Capture the cell that displays the provided text and extract its (X, Y) central coordinate. 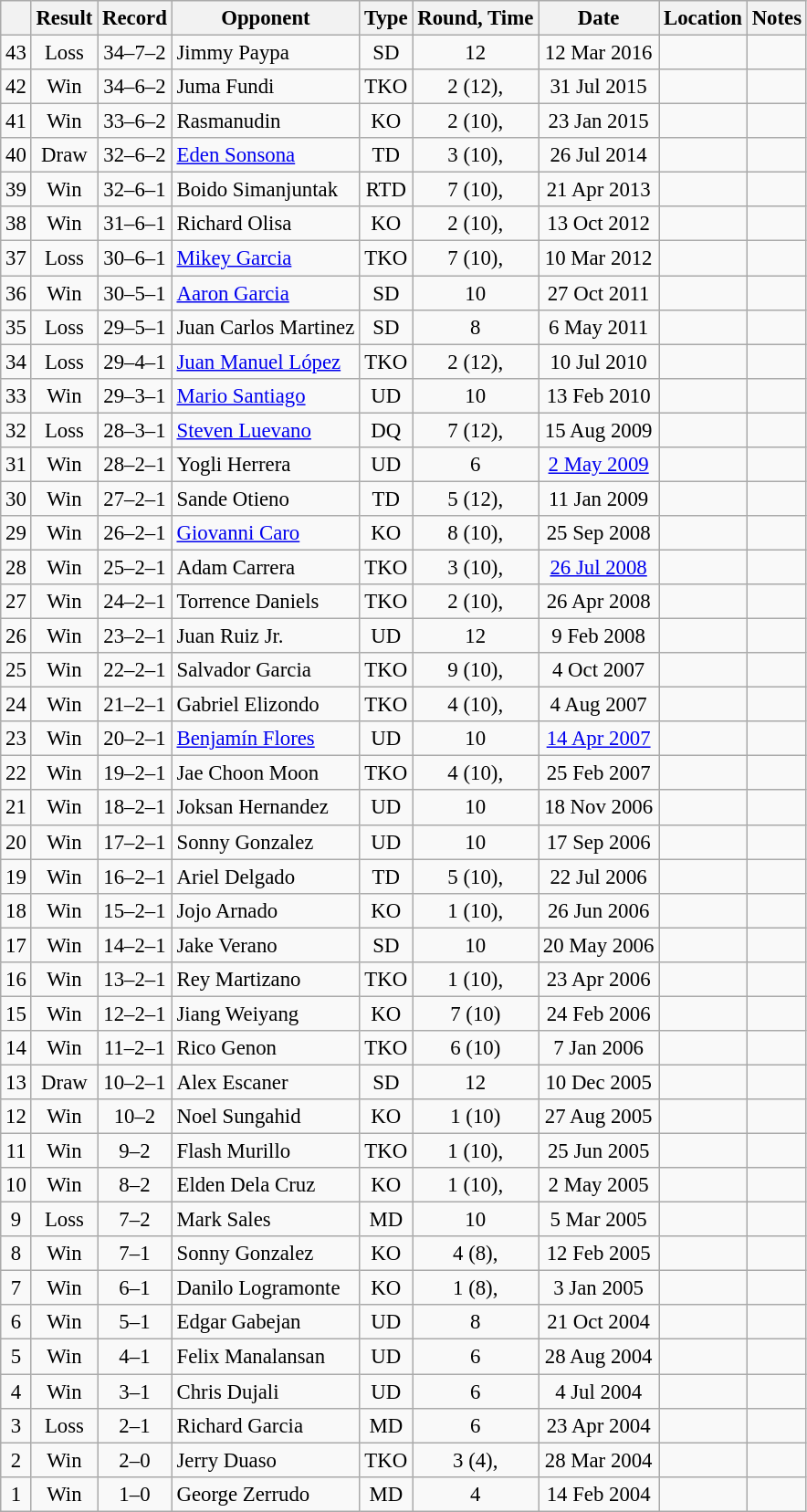
30–6–1 (135, 258)
Richard Olisa (265, 224)
4 Jul 2004 (599, 1391)
34–6–2 (135, 87)
4–1 (135, 1357)
7 (12), (476, 430)
27–2–1 (135, 499)
31 (16, 465)
Notes (776, 18)
35 (16, 327)
26 Jul 2008 (599, 567)
Record (135, 18)
24 Feb 2006 (599, 1013)
Jake Verano (265, 945)
6 (10) (476, 1048)
Danilo Logramonte (265, 1288)
7–2 (135, 1220)
Torrence Daniels (265, 602)
20–2–1 (135, 739)
12–2–1 (135, 1013)
14 Feb 2004 (599, 1494)
14 (16, 1048)
10–2 (135, 1117)
37 (16, 258)
15 Aug 2009 (599, 430)
Salvador Garcia (265, 670)
33 (16, 395)
28 Aug 2004 (599, 1357)
DQ (386, 430)
Boido Simanjuntak (265, 190)
25 Sep 2008 (599, 533)
34 (16, 362)
Chris Dujali (265, 1391)
5 (16, 1357)
30–5–1 (135, 293)
25 (16, 670)
23 Jan 2015 (599, 121)
20 (16, 842)
9–2 (135, 1151)
25–2–1 (135, 567)
31–6–1 (135, 224)
36 (16, 293)
25 Jun 2005 (599, 1151)
Jojo Arnado (265, 910)
21–2–1 (135, 705)
RTD (386, 190)
Juma Fundi (265, 87)
2 May 2005 (599, 1185)
25 Feb 2007 (599, 773)
43 (16, 53)
1–0 (135, 1494)
33–6–2 (135, 121)
27 (16, 602)
39 (16, 190)
1 (10) (476, 1117)
19–2–1 (135, 773)
42 (16, 87)
21 Oct 2004 (599, 1323)
22–2–1 (135, 670)
11 Jan 2009 (599, 499)
8–2 (135, 1185)
26 Jul 2014 (599, 155)
Yogli Herrera (265, 465)
17 Sep 2006 (599, 842)
3 Jan 2005 (599, 1288)
Flash Murillo (265, 1151)
41 (16, 121)
29–5–1 (135, 327)
Gabriel Elizondo (265, 705)
18 (16, 910)
12 Feb 2005 (599, 1254)
6 May 2011 (599, 327)
Juan Ruiz Jr. (265, 636)
Felix Manalansan (265, 1357)
Jimmy Paypa (265, 53)
29–4–1 (135, 362)
15–2–1 (135, 910)
24 (16, 705)
38 (16, 224)
30 (16, 499)
Juan Carlos Martinez (265, 327)
27 Oct 2011 (599, 293)
12 Mar 2016 (599, 53)
26–2–1 (135, 533)
1 (16, 1494)
2 May 2009 (599, 465)
9 (16, 1220)
7 (10) (476, 1013)
18–2–1 (135, 808)
5 (10), (476, 877)
22 Jul 2006 (599, 877)
Elden Dela Cruz (265, 1185)
17–2–1 (135, 842)
7–1 (135, 1254)
Benjamín Flores (265, 739)
George Zerrudo (265, 1494)
23 Apr 2006 (599, 980)
Date (599, 18)
9 Feb 2008 (599, 636)
Jae Choon Moon (265, 773)
Rico Genon (265, 1048)
Mario Santiago (265, 395)
32–6–1 (135, 190)
5–1 (135, 1323)
28 (16, 567)
Type (386, 18)
34–7–2 (135, 53)
7 Jan 2006 (599, 1048)
Jiang Weiyang (265, 1013)
17 (16, 945)
26 (16, 636)
3–1 (135, 1391)
4 Aug 2007 (599, 705)
21 Apr 2013 (599, 190)
15 (16, 1013)
32–6–2 (135, 155)
2–1 (135, 1425)
Location (703, 18)
Opponent (265, 18)
Round, Time (476, 18)
Mikey Garcia (265, 258)
Ariel Delgado (265, 877)
Giovanni Caro (265, 533)
28 Mar 2004 (599, 1460)
Edgar Gabejan (265, 1323)
27 Aug 2005 (599, 1117)
20 May 2006 (599, 945)
23 (16, 739)
19 (16, 877)
Sande Otieno (265, 499)
14 Apr 2007 (599, 739)
14–2–1 (135, 945)
10 Mar 2012 (599, 258)
29–3–1 (135, 395)
2–0 (135, 1460)
Eden Sonsona (265, 155)
13 Feb 2010 (599, 395)
29 (16, 533)
11 (16, 1151)
Joksan Hernandez (265, 808)
7 (16, 1288)
32 (16, 430)
21 (16, 808)
31 Jul 2015 (599, 87)
28–2–1 (135, 465)
4 (8), (476, 1254)
13 Oct 2012 (599, 224)
3 (4), (476, 1460)
23 Apr 2004 (599, 1425)
Aaron Garcia (265, 293)
5 (12), (476, 499)
16 (16, 980)
10–2–1 (135, 1082)
2 (16, 1460)
24–2–1 (135, 602)
23–2–1 (135, 636)
18 Nov 2006 (599, 808)
11–2–1 (135, 1048)
3 (16, 1425)
6–1 (135, 1288)
Rey Martizano (265, 980)
40 (16, 155)
Result (64, 18)
1 (8), (476, 1288)
Adam Carrera (265, 567)
10 Dec 2005 (599, 1082)
22 (16, 773)
Jerry Duaso (265, 1460)
8 (10), (476, 533)
10 Jul 2010 (599, 362)
13 (16, 1082)
Noel Sungahid (265, 1117)
28–3–1 (135, 430)
13–2–1 (135, 980)
16–2–1 (135, 877)
Juan Manuel López (265, 362)
Alex Escaner (265, 1082)
4 Oct 2007 (599, 670)
Rasmanudin (265, 121)
26 Jun 2006 (599, 910)
Richard Garcia (265, 1425)
9 (10), (476, 670)
Mark Sales (265, 1220)
26 Apr 2008 (599, 602)
Steven Luevano (265, 430)
5 Mar 2005 (599, 1220)
